Search for the cell housing the specified text and yield its (X, Y) center coordinate. 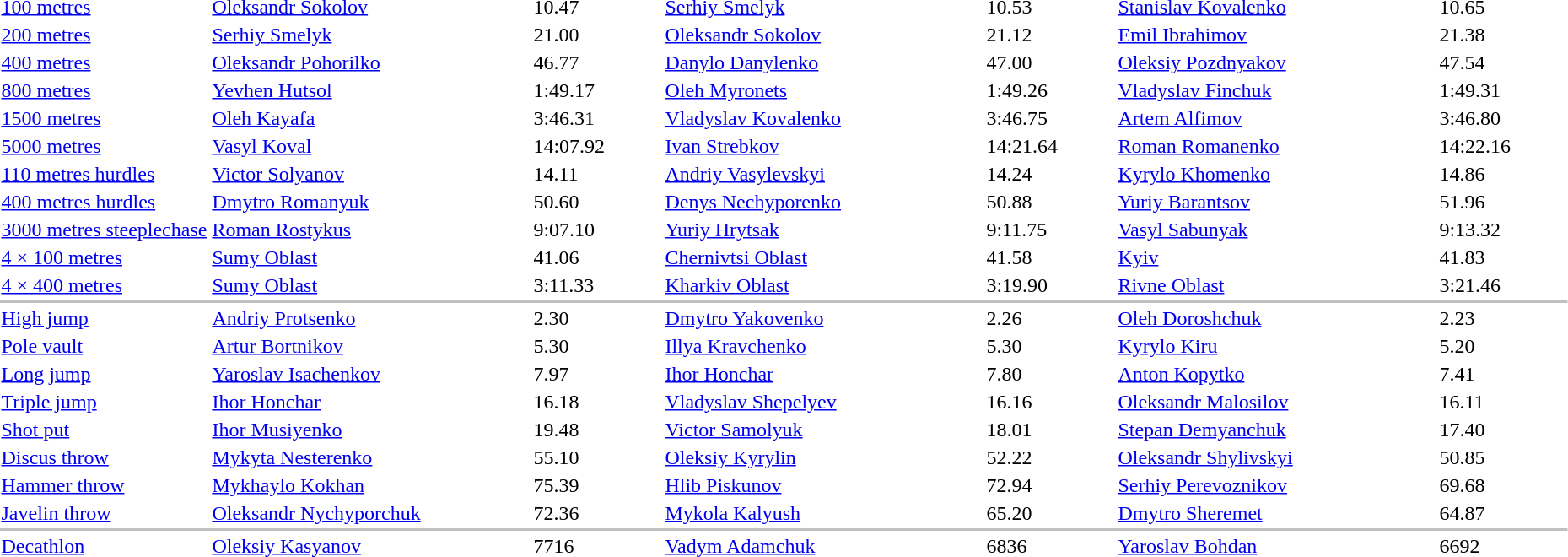
69.68 (1503, 485)
9:07.10 (597, 230)
Oleh Doroshchuk (1276, 318)
64.87 (1503, 513)
Hlib Piskunov (823, 485)
Oleksandr Shylivskyi (1276, 457)
16.18 (597, 402)
Pole vault (105, 346)
7.80 (1049, 374)
1:49.31 (1503, 90)
Anton Kopytko (1276, 374)
9:11.75 (1049, 230)
21.00 (597, 35)
Andriy Protsenko (370, 318)
9:13.32 (1503, 230)
7.97 (597, 374)
14:21.64 (1049, 146)
110 metres hurdles (105, 174)
16.11 (1503, 402)
3:11.33 (597, 285)
65.20 (1049, 513)
Stepan Demyanchuk (1276, 430)
Shot put (105, 430)
Vladyslav Finchuk (1276, 90)
41.06 (597, 257)
2.30 (597, 318)
46.77 (597, 62)
4 × 400 metres (105, 285)
Vasyl Sabunyak (1276, 230)
Kyrylo Kiru (1276, 346)
Vladyslav Kovalenko (823, 118)
21.12 (1049, 35)
Victor Solyanov (370, 174)
Kyrylo Khomenko (1276, 174)
50.85 (1503, 457)
Triple jump (105, 402)
High jump (105, 318)
Mykola Kalyush (823, 513)
Oleh Myronets (823, 90)
1:49.26 (1049, 90)
3:19.90 (1049, 285)
14.11 (597, 174)
Oleksandr Sokolov (823, 35)
Vasyl Koval (370, 146)
52.22 (1049, 457)
3000 metres steeplechase (105, 230)
400 metres (105, 62)
3:46.80 (1503, 118)
Oleksiy Kyrylin (823, 457)
Roman Romanenko (1276, 146)
51.96 (1503, 202)
Victor Samolyuk (823, 430)
2.23 (1503, 318)
Oleksandr Nychyporchuk (370, 513)
2.26 (1049, 318)
5.20 (1503, 346)
14.86 (1503, 174)
Dmytro Yakovenko (823, 318)
200 metres (105, 35)
Kyiv (1276, 257)
41.58 (1049, 257)
Kharkiv Oblast (823, 285)
Oleksandr Pohorilko (370, 62)
3:46.75 (1049, 118)
17.40 (1503, 430)
16.16 (1049, 402)
Vladyslav Shepelyev (823, 402)
Artur Bortnikov (370, 346)
Oleksandr Malosilov (1276, 402)
Discus throw (105, 457)
Ihor Musiyenko (370, 430)
400 metres hurdles (105, 202)
7.41 (1503, 374)
1:49.17 (597, 90)
Yaroslav Isachenkov (370, 374)
50.88 (1049, 202)
47.00 (1049, 62)
Yuriy Barantsov (1276, 202)
41.83 (1503, 257)
5000 metres (105, 146)
3:21.46 (1503, 285)
Long jump (105, 374)
Oleksiy Pozdnyakov (1276, 62)
Ivan Strebkov (823, 146)
14.24 (1049, 174)
Denys Nechyporenko (823, 202)
18.01 (1049, 430)
Mykyta Nesterenko (370, 457)
Chernivtsi Oblast (823, 257)
Dmytro Sheremet (1276, 513)
Serhiy Smelyk (370, 35)
Yuriy Hrytsak (823, 230)
3:46.31 (597, 118)
14:22.16 (1503, 146)
Andriy Vasylevskyi (823, 174)
55.10 (597, 457)
1500 metres (105, 118)
Oleh Kayafa (370, 118)
14:07.92 (597, 146)
21.38 (1503, 35)
Yevhen Hutsol (370, 90)
50.60 (597, 202)
Hammer throw (105, 485)
800 metres (105, 90)
Danylo Danylenko (823, 62)
Serhiy Perevoznikov (1276, 485)
75.39 (597, 485)
Rivne Oblast (1276, 285)
Mykhaylo Kokhan (370, 485)
Javelin throw (105, 513)
Dmytro Romanyuk (370, 202)
4 × 100 metres (105, 257)
72.94 (1049, 485)
Illya Kravchenko (823, 346)
Artem Alfimov (1276, 118)
47.54 (1503, 62)
Roman Rostykus (370, 230)
Emil Ibrahimov (1276, 35)
72.36 (597, 513)
19.48 (597, 430)
